Pinpoint the cell where the given text exists, returning its [x, y] midpoint coordinate. 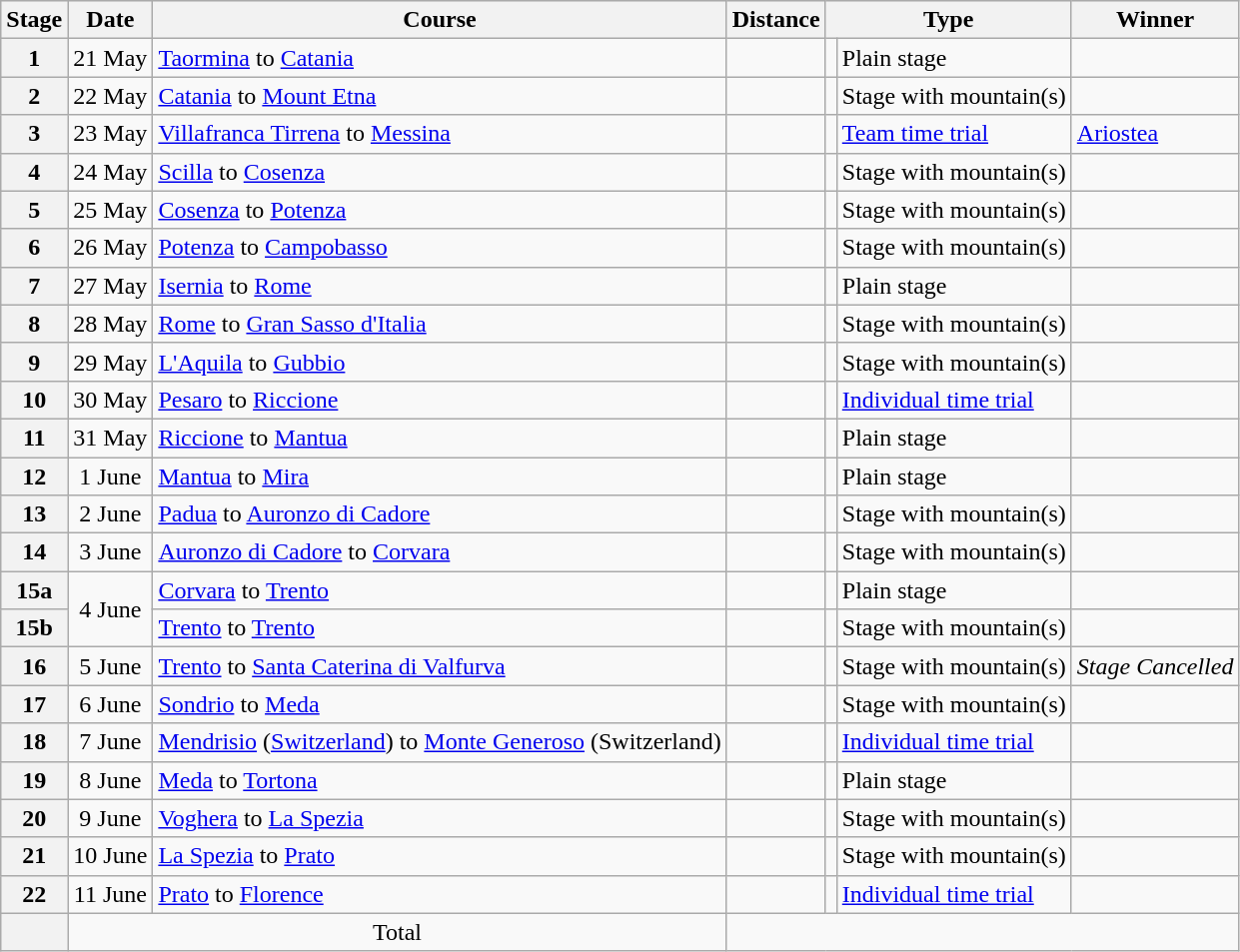
16 [34, 666]
Winner [1155, 20]
3 June [110, 552]
11 [34, 438]
15b [34, 628]
1 [34, 58]
Trento to Santa Caterina di Valfurva [440, 666]
9 June [110, 818]
30 May [110, 400]
Isernia to Rome [440, 286]
22 May [110, 96]
10 June [110, 856]
2 [34, 96]
11 June [110, 894]
4 [34, 172]
Riccione to Mantua [440, 438]
7 [34, 286]
29 May [110, 362]
Villafranca Tirrena to Messina [440, 134]
1 June [110, 476]
5 [34, 210]
31 May [110, 438]
Total [398, 932]
Corvara to Trento [440, 590]
Prato to Florence [440, 894]
15a [34, 590]
Stage [34, 20]
23 May [110, 134]
Ariostea [1155, 134]
Catania to Mount Etna [440, 96]
13 [34, 514]
8 June [110, 780]
La Spezia to Prato [440, 856]
Sondrio to Meda [440, 704]
Auronzo di Cadore to Corvara [440, 552]
Team time trial [953, 134]
22 [34, 894]
L'Aquila to Gubbio [440, 362]
Rome to Gran Sasso d'Italia [440, 324]
6 June [110, 704]
9 [34, 362]
Date [110, 20]
7 June [110, 742]
4 June [110, 609]
24 May [110, 172]
17 [34, 704]
Meda to Tortona [440, 780]
Trento to Trento [440, 628]
Taormina to Catania [440, 58]
18 [34, 742]
2 June [110, 514]
20 [34, 818]
12 [34, 476]
21 May [110, 58]
Type [948, 20]
27 May [110, 286]
Padua to Auronzo di Cadore [440, 514]
8 [34, 324]
Potenza to Campobasso [440, 248]
19 [34, 780]
14 [34, 552]
6 [34, 248]
Voghera to La Spezia [440, 818]
3 [34, 134]
Mendrisio (Switzerland) to Monte Generoso (Switzerland) [440, 742]
28 May [110, 324]
10 [34, 400]
Cosenza to Potenza [440, 210]
Stage Cancelled [1155, 666]
25 May [110, 210]
Course [440, 20]
Mantua to Mira [440, 476]
26 May [110, 248]
Pesaro to Riccione [440, 400]
Scilla to Cosenza [440, 172]
5 June [110, 666]
21 [34, 856]
Distance [775, 20]
